Return the [X, Y] coordinate for the center point of the cell that contains the specified text.  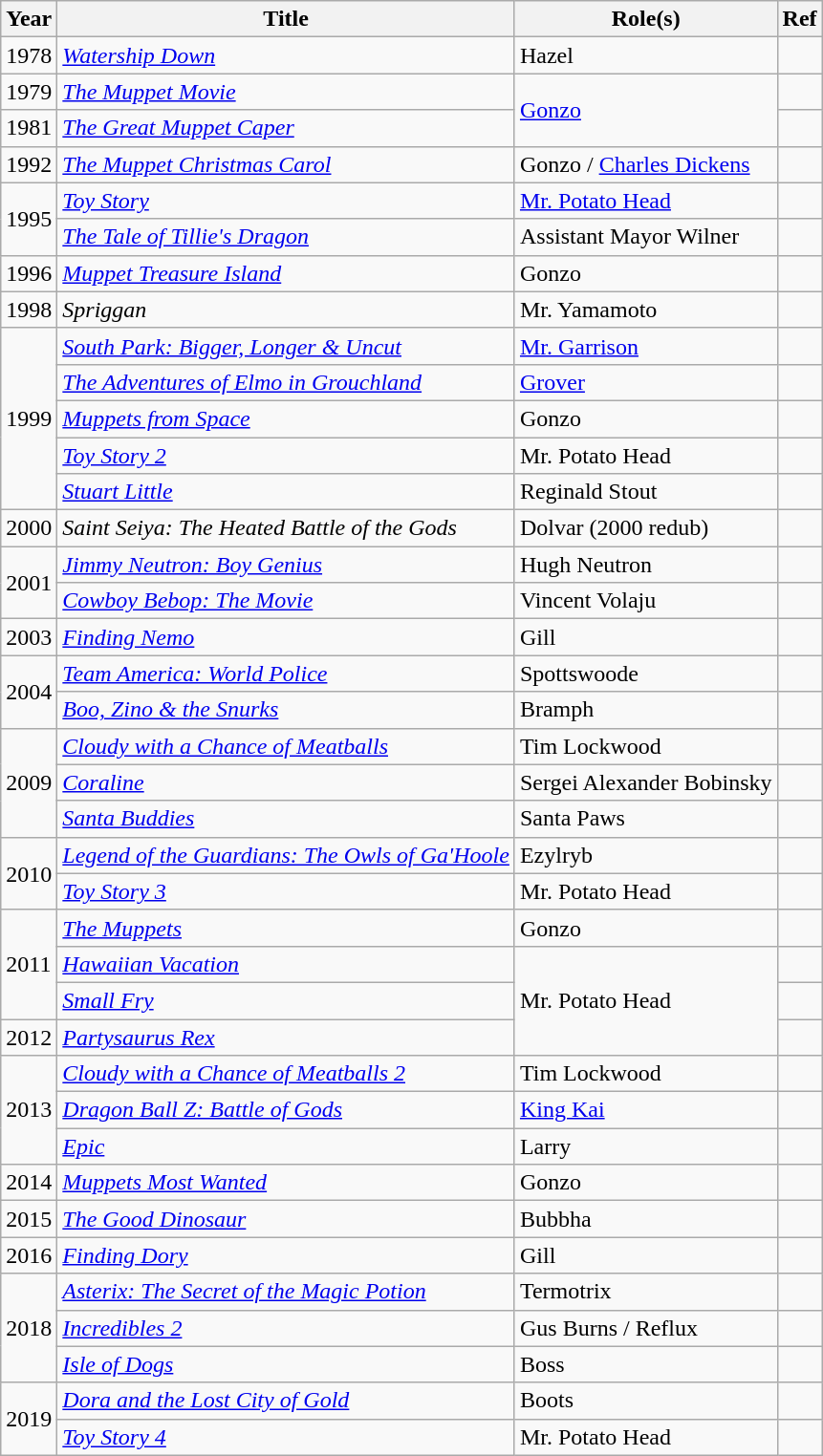
Gonzo / Charles Dickens [646, 164]
Boots [646, 1401]
Stuart Little [287, 492]
1995 [29, 219]
Cloudy with a Chance of Meatballs [287, 746]
Saint Seiya: The Heated Battle of the Gods [287, 528]
Santa Paws [646, 819]
2013 [29, 1110]
Epic [287, 1146]
2003 [29, 637]
Finding Nemo [287, 637]
South Park: Bigger, Longer & Uncut [287, 346]
The Muppets [287, 928]
Muppets Most Wanted [287, 1183]
Boss [646, 1364]
2015 [29, 1219]
2011 [29, 964]
1998 [29, 310]
Santa Buddies [287, 819]
Finding Dory [287, 1255]
2018 [29, 1328]
Grover [646, 382]
Hazel [646, 55]
Dolvar (2000 redub) [646, 528]
2012 [29, 1037]
Coraline [287, 782]
Muppet Treasure Island [287, 273]
Role(s) [646, 19]
1978 [29, 55]
1981 [29, 128]
Sergei Alexander Bobinsky [646, 782]
Assistant Mayor Wilner [646, 237]
Hawaiian Vacation [287, 964]
Toy Story 4 [287, 1437]
Bramph [646, 710]
The Good Dinosaur [287, 1219]
Legend of the Guardians: The Owls of Ga'Hoole [287, 855]
Year [29, 19]
2010 [29, 873]
Spottswoode [646, 674]
2016 [29, 1255]
Hugh Neutron [646, 565]
Incredibles 2 [287, 1328]
Dora and the Lost City of Gold [287, 1401]
1979 [29, 92]
Boo, Zino & the Snurks [287, 710]
2019 [29, 1419]
Larry [646, 1146]
Small Fry [287, 1000]
Gus Burns / Reflux [646, 1328]
Mr. Yamamoto [646, 310]
Partysaurus Rex [287, 1037]
Cloudy with a Chance of Meatballs 2 [287, 1074]
Isle of Dogs [287, 1364]
Ref [799, 19]
The Great Muppet Caper [287, 128]
1992 [29, 164]
Ezylryb [646, 855]
2009 [29, 782]
Dragon Ball Z: Battle of Gods [287, 1110]
Reginald Stout [646, 492]
2001 [29, 583]
Muppets from Space [287, 418]
Mr. Garrison [646, 346]
The Tale of Tillie's Dragon [287, 237]
Title [287, 19]
Toy Story 2 [287, 456]
Asterix: The Secret of the Magic Potion [287, 1292]
Spriggan [287, 310]
Watership Down [287, 55]
Toy Story [287, 201]
Cowboy Bebop: The Movie [287, 601]
The Muppet Movie [287, 92]
Jimmy Neutron: Boy Genius [287, 565]
1996 [29, 273]
1999 [29, 418]
Termotrix [646, 1292]
2000 [29, 528]
Team America: World Police [287, 674]
2004 [29, 692]
The Muppet Christmas Carol [287, 164]
King Kai [646, 1110]
2014 [29, 1183]
The Adventures of Elmo in Grouchland [287, 382]
Vincent Volaju [646, 601]
Bubbha [646, 1219]
Toy Story 3 [287, 891]
